Locate the cell with the specified text and output its (x, y) center coordinate. 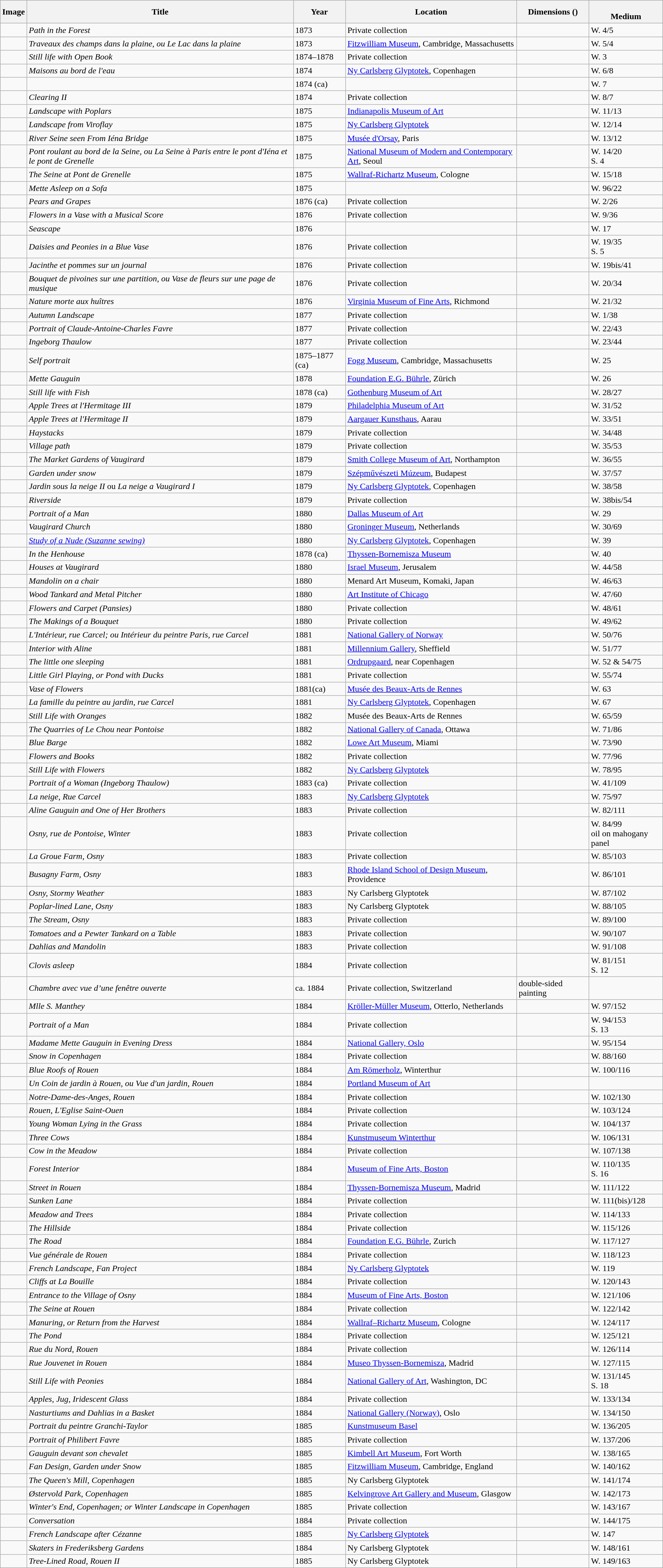
W. 134/150 (626, 1413)
W. 107/138 (626, 1151)
W. 118/123 (626, 1255)
Portland Museum of Art (431, 1083)
Bouquet de pivoines sur une partition, ou Vase de fleurs sur une page de musique (160, 283)
Location (431, 12)
W. 111(bis)/128 (626, 1201)
Portrait of a Woman (Ingeborg Thaulow) (160, 783)
W. 46/63 (626, 581)
Fan Design, Garden under Snow (160, 1467)
W. 2/26 (626, 202)
Flowers and Carpet (Pansies) (160, 608)
Portrait du peintre Granchi-Taylor (160, 1426)
In the Henhouse (160, 554)
Nature morte aux huîtres (160, 302)
National Gallery (Norway), Oslo (431, 1413)
Chambre avec vue d’une fenêtre ouverte (160, 988)
W. 82/111 (626, 810)
Image (13, 12)
W. 23/44 (626, 342)
Flowers and Books (160, 756)
French Landscape, Fan Project (160, 1268)
Foundation E.G. Bührle, Zurich (431, 1241)
Madame Mette Gauguin in Evening Dress (160, 1043)
1881(ca) (319, 689)
Cow in the Meadow (160, 1151)
Museo Thyssen-Bornemisza, Madrid (431, 1362)
Rue du Nord, Rouen (160, 1349)
Conversation (160, 1521)
Wallraf-Richartz Museum, Cologne (431, 174)
French Landscape after Cézanne (160, 1534)
W. 88/160 (626, 1056)
W. 102/130 (626, 1097)
National Gallery, Oslo (431, 1043)
The Market Gardens of Vaugirard (160, 460)
W. 31/52 (626, 405)
W. 136/205 (626, 1426)
National Museum of Modern and Contemporary Art, Seoul (431, 156)
W. 140/162 (626, 1467)
W. 12/14 (626, 124)
Dimensions () (553, 12)
Wallraf–Richartz Museum, Cologne (431, 1322)
W. 9/36 (626, 215)
Lowe Art Museum, Miami (431, 743)
The Seine at Rouen (160, 1309)
W. 36/55 (626, 460)
W. 22/43 (626, 328)
Still Life with Flowers (160, 770)
W. 71/86 (626, 729)
Jacinthe et pommes sur un journal (160, 265)
Mandolin on a chair (160, 581)
Snow in Copenhagen (160, 1056)
W. 65/59 (626, 716)
Vue générale de Rouen (160, 1255)
Kelvingrove Art Gallery and Museum, Glasgow (431, 1494)
W. 88/105 (626, 906)
Vaugirard Church (160, 527)
Aline Gauguin and One of Her Brothers (160, 810)
Aargauer Kunsthaus, Aarau (431, 419)
Pont roulant au bord de la Seine, ou La Seine à Paris entre le pont d'Iéna et le pont de Grenelle (160, 156)
Groninger Museum, Netherlands (431, 527)
W. 50/76 (626, 635)
W. 124/117 (626, 1322)
1875–1877 (ca) (319, 360)
W. 73/90 (626, 743)
Poplar-lined Lane, Osny (160, 906)
W. 127/115 (626, 1362)
W. 34/48 (626, 433)
W. 11/13 (626, 111)
W. 138/165 (626, 1453)
Musée d'Orsay, Paris (431, 138)
Menard Art Museum, Komaki, Japan (431, 581)
Apples, Jug, Iridescent Glass (160, 1399)
W. 5/4 (626, 44)
Study of a Nude (Suzanne sewing) (160, 540)
The Quarries of Le Chou near Pontoise (160, 729)
Riverside (160, 500)
W. 15/18 (626, 174)
The little one sleeping (160, 662)
W. 29 (626, 513)
Art Institute of Chicago (431, 594)
Clovis asleep (160, 965)
Gauguin devant son chevalet (160, 1453)
W. 148/161 (626, 1547)
Fitzwilliam Museum, Cambridge, Massachusetts (431, 44)
W. 41/109 (626, 783)
Landscape with Poplars (160, 111)
Apple Trees at l'Hermitage II (160, 419)
W. 4/5 (626, 30)
The Stream, Osny (160, 920)
W. 19/35 S. 5 (626, 247)
Maisons au bord de l'eau (160, 71)
W. 143/167 (626, 1507)
Skaters in Frederiksberg Gardens (160, 1547)
W. 86/101 (626, 875)
Rouen, L'Eglise Saint-Ouen (160, 1110)
W. 106/131 (626, 1137)
W. 3 (626, 57)
Philadelphia Museum of Art (431, 405)
Winter's End, Copenhagen; or Winter Landscape in Copenhagen (160, 1507)
Private collection, Switzerland (431, 988)
Kunstmuseum Basel (431, 1426)
Seascape (160, 229)
The Seine at Pont de Grenelle (160, 174)
W. 37/57 (626, 473)
Un Coin de jardin à Rouen, ou Vue d'un jardin, Rouen (160, 1083)
Notre-Dame-des-Anges, Rouen (160, 1097)
W. 121/106 (626, 1295)
W. 122/142 (626, 1309)
Still life with Fish (160, 392)
W. 125/121 (626, 1336)
Szépművészeti Múzeum, Budapest (431, 473)
W. 119 (626, 1268)
Cliffs at La Bouille (160, 1282)
Medium (626, 12)
W. 6/8 (626, 71)
Thyssen-Bornemisza Museum (431, 554)
Mette Gauguin (160, 378)
W. 17 (626, 229)
W. 67 (626, 702)
W. 47/60 (626, 594)
W. 25 (626, 360)
Traveaux des champs dans la plaine, ou Le Lac dans la plaine (160, 44)
Young Woman Lying in the Grass (160, 1124)
Wood Tankard and Metal Pitcher (160, 594)
L'Intérieur, rue Carcel; ou Intérieur du peintre Paris, rue Carcel (160, 635)
Still Life with Oranges (160, 716)
W. 111/122 (626, 1187)
The Queen's Mill, Copenhagen (160, 1480)
W. 90/107 (626, 933)
Dallas Museum of Art (431, 513)
The Pond (160, 1336)
Smith College Museum of Art, Northampton (431, 460)
W. 48/61 (626, 608)
Three Cows (160, 1137)
W. 33/51 (626, 419)
Rue Jouvenet in Rouen (160, 1362)
W. 117/127 (626, 1241)
W. 13/12 (626, 138)
W. 100/116 (626, 1070)
W. 38/58 (626, 487)
W. 51/77 (626, 648)
La neige, Rue Carcel (160, 797)
W. 7 (626, 84)
Kunstmuseum Winterthur (431, 1137)
W. 110/135 S. 16 (626, 1169)
W. 95/154 (626, 1043)
W. 126/114 (626, 1349)
W. 26 (626, 378)
W. 63 (626, 689)
W. 115/126 (626, 1228)
Blue Roofs of Rouen (160, 1070)
W. 1/38 (626, 315)
W. 81/151 S. 12 (626, 965)
W. 137/206 (626, 1440)
1876 (ca) (319, 202)
The Makings of a Bouquet (160, 621)
The Hillside (160, 1228)
W. 77/96 (626, 756)
W. 44/58 (626, 567)
Garden under snow (160, 473)
W. 87/102 (626, 893)
W. 85/103 (626, 856)
Apple Trees at l'Hermitage III (160, 405)
W. 94/153 S. 13 (626, 1025)
W. 38bis/54 (626, 500)
Self portrait (160, 360)
W. 141/174 (626, 1480)
W. 39 (626, 540)
Vase of Flowers (160, 689)
1874–1878 (319, 57)
Osny, rue de Pontoise, Winter (160, 833)
Israel Museum, Jerusalem (431, 567)
W. 114/133 (626, 1214)
Still life with Open Book (160, 57)
Dahlias and Mandolin (160, 947)
W. 35/53 (626, 446)
Manuring, or Return from the Harvest (160, 1322)
Kimbell Art Museum, Fort Worth (431, 1453)
Pears and Grapes (160, 202)
W. 55/74 (626, 675)
1883 (ca) (319, 783)
1878 (319, 378)
River Seine seen From Iéna Bridge (160, 138)
Village path (160, 446)
W. 104/137 (626, 1124)
Tree-Lined Road, Rouen II (160, 1561)
W. 120/143 (626, 1282)
W. 131/145 S. 18 (626, 1381)
W. 21/32 (626, 302)
double-sided painting (553, 988)
Thyssen-Bornemisza Museum, Madrid (431, 1187)
W. 19bis/41 (626, 265)
Portrait of Philibert Favre (160, 1440)
Landscape from Viroflay (160, 124)
1874 (ca) (319, 84)
Street in Rouen (160, 1187)
W. 8/7 (626, 97)
W. 142/173 (626, 1494)
Entrance to the Village of Osny (160, 1295)
The Road (160, 1241)
Indianapolis Museum of Art (431, 111)
Tomatoes and a Pewter Tankard on a Table (160, 933)
Interior with Aline (160, 648)
W. 75/97 (626, 797)
National Gallery of Art, Washington, DC (431, 1381)
Virginia Museum of Fine Arts, Richmond (431, 302)
Kröller-Müller Museum, Otterlo, Netherlands (431, 1006)
W. 20/34 (626, 283)
Meadow and Trees (160, 1214)
W. 28/27 (626, 392)
W. 103/124 (626, 1110)
Blue Barge (160, 743)
Mlle S. Manthey (160, 1006)
Sunken Lane (160, 1201)
La Groue Farm, Osny (160, 856)
Title (160, 12)
Fitzwilliam Museum, Cambridge, England (431, 1467)
Mette Asleep on a Sofa (160, 188)
Autumn Landscape (160, 315)
National Gallery of Norway (431, 635)
Portrait of Claude-Antoine-Charles Favre (160, 328)
National Gallery of Canada, Ottawa (431, 729)
Little Girl Playing, or Pond with Ducks (160, 675)
Ingeborg Thaulow (160, 342)
W. 52 & 54/75 (626, 662)
Osny, Stormy Weather (160, 893)
Year (319, 12)
W. 96/22 (626, 188)
ca. 1884 (319, 988)
Haystacks (160, 433)
Flowers in a Vase with a Musical Score (160, 215)
Jardin sous la neige II ou La neige a Vaugirard I (160, 487)
W. 78/95 (626, 770)
Rhode Island School of Design Museum, Providence (431, 875)
Daisies and Peonies in a Blue Vase (160, 247)
Østervold Park, Copenhagen (160, 1494)
W. 133/134 (626, 1399)
W. 149/163 (626, 1561)
Still Life with Peonies (160, 1381)
Gothenburg Museum of Art (431, 392)
W. 30/69 (626, 527)
W. 89/100 (626, 920)
W. 84/99 oil on mahogany panel (626, 833)
Nasturtiums and Dahlias in a Basket (160, 1413)
W. 14/20 S. 4 (626, 156)
Busagny Farm, Osny (160, 875)
Millennium Gallery, Sheffield (431, 648)
W. 97/152 (626, 1006)
Clearing II (160, 97)
Path in the Forest (160, 30)
W. 40 (626, 554)
La famille du peintre au jardin, rue Carcel (160, 702)
Am Römerholz, Winterthur (431, 1070)
W. 91/108 (626, 947)
W. 147 (626, 1534)
Houses at Vaugirard (160, 567)
W. 49/62 (626, 621)
Foundation E.G. Bührle, Zürich (431, 378)
Forest Interior (160, 1169)
Fogg Museum, Cambridge, Massachusetts (431, 360)
W. 144/175 (626, 1521)
Ordrupgaard, near Copenhagen (431, 662)
